Provide the (X, Y) coordinate of the cell's center where the given text is located.  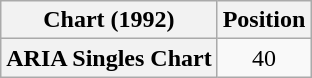
Position (264, 20)
40 (264, 58)
ARIA Singles Chart (109, 58)
Chart (1992) (109, 20)
